Detect which cell encompasses the target text, then output its (X, Y) center coordinate. 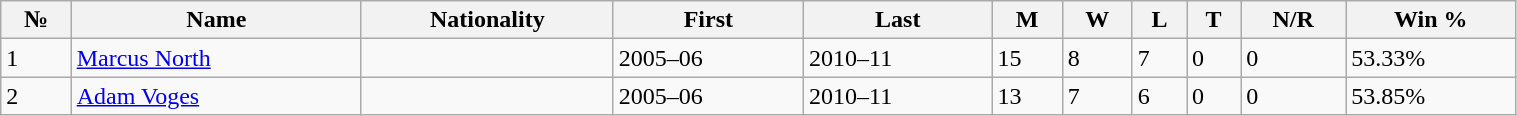
T (1214, 20)
M (1027, 20)
L (1159, 20)
15 (1027, 58)
Win % (1431, 20)
Adam Voges (216, 96)
W (1097, 20)
13 (1027, 96)
2 (36, 96)
Marcus North (216, 58)
Last (898, 20)
First (708, 20)
8 (1097, 58)
N/R (1294, 20)
6 (1159, 96)
№ (36, 20)
1 (36, 58)
Name (216, 20)
53.33% (1431, 58)
53.85% (1431, 96)
Nationality (487, 20)
